Return the [X, Y] coordinate for the center point of the cell that contains the specified text.  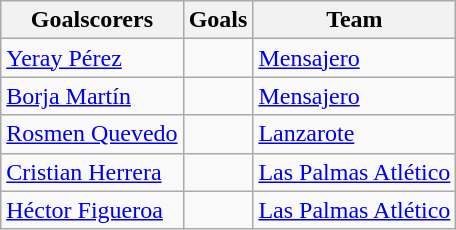
Goals [218, 20]
Rosmen Quevedo [92, 134]
Lanzarote [354, 134]
Cristian Herrera [92, 172]
Héctor Figueroa [92, 210]
Yeray Pérez [92, 58]
Borja Martín [92, 96]
Goalscorers [92, 20]
Team [354, 20]
